Provide the (x, y) coordinate of the cell's center where the given text is located.  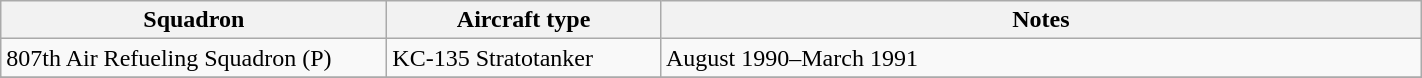
KC-135 Stratotanker (524, 58)
807th Air Refueling Squadron (P) (194, 58)
Squadron (194, 20)
Notes (1040, 20)
August 1990–March 1991 (1040, 58)
Aircraft type (524, 20)
